For the text-containing cell, return its midpoint in [x, y] coordinate format. 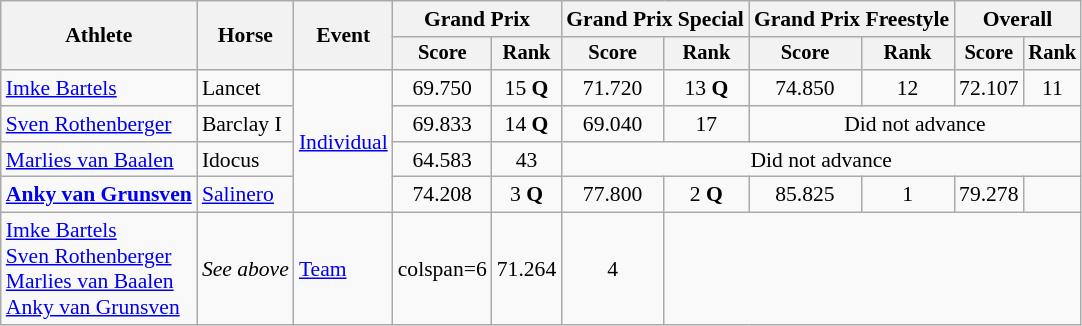
Sven Rothenberger [99, 124]
Imke BartelsSven RothenbergerMarlies van BaalenAnky van Grunsven [99, 269]
colspan=6 [442, 269]
12 [908, 88]
3 Q [526, 195]
Horse [246, 36]
64.583 [442, 160]
43 [526, 160]
Grand Prix Freestyle [852, 19]
17 [706, 124]
Grand Prix Special [655, 19]
Barclay I [246, 124]
79.278 [988, 195]
74.208 [442, 195]
Idocus [246, 160]
Salinero [246, 195]
See above [246, 269]
Anky van Grunsven [99, 195]
Athlete [99, 36]
Marlies van Baalen [99, 160]
Lancet [246, 88]
2 Q [706, 195]
85.825 [805, 195]
71.264 [526, 269]
Individual [344, 141]
77.800 [612, 195]
74.850 [805, 88]
Event [344, 36]
15 Q [526, 88]
14 Q [526, 124]
11 [1053, 88]
69.833 [442, 124]
Grand Prix [478, 19]
Overall [1018, 19]
72.107 [988, 88]
69.750 [442, 88]
1 [908, 195]
Imke Bartels [99, 88]
4 [612, 269]
69.040 [612, 124]
13 Q [706, 88]
Team [344, 269]
71.720 [612, 88]
